For the text-containing cell, return its midpoint in (x, y) coordinate format. 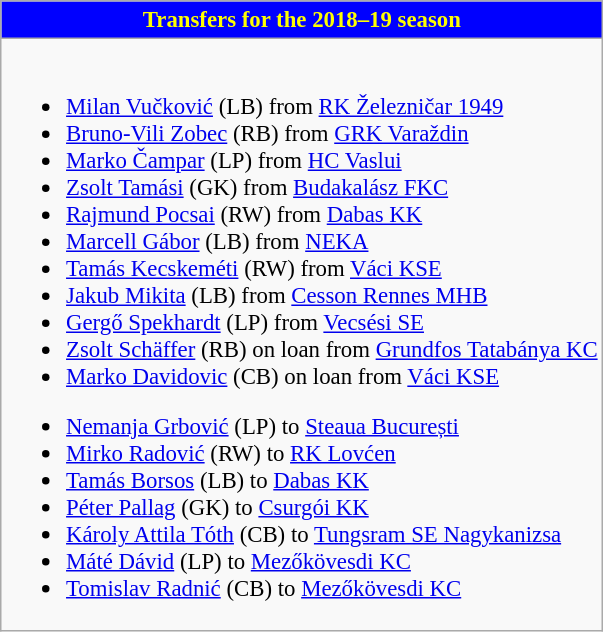
Transfers for the 2018–19 season (302, 20)
